Identify which cell holds the provided text, then report its [X, Y] central coordinate. 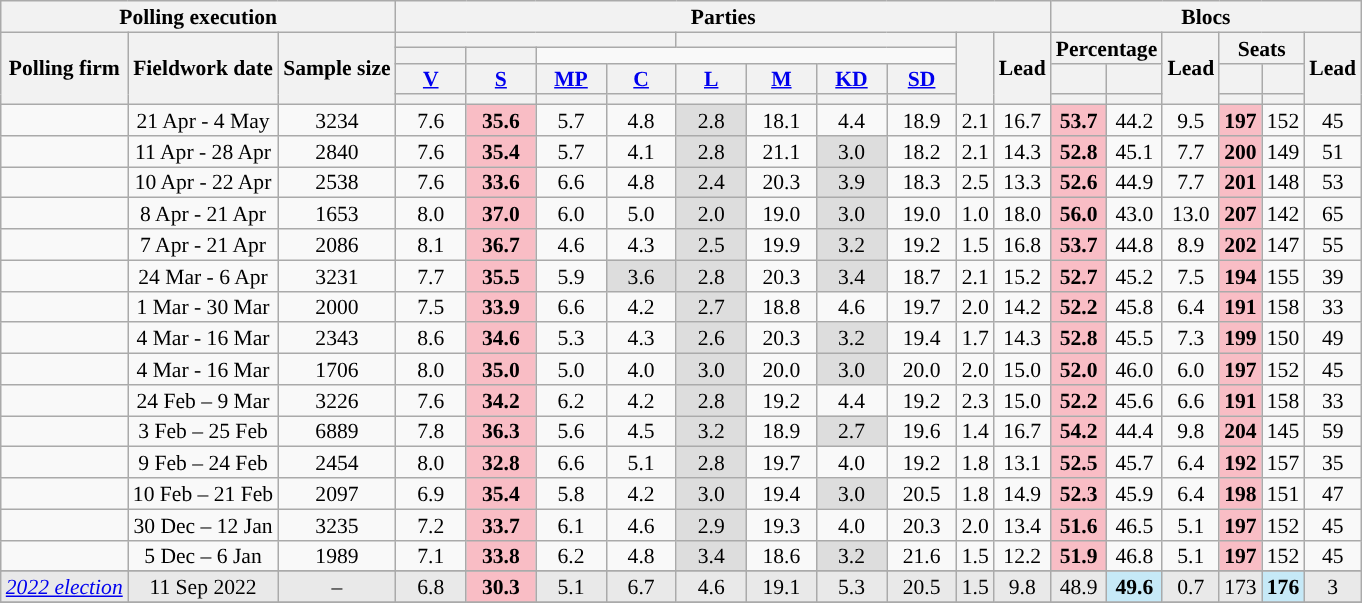
M [781, 78]
V [431, 78]
151 [1284, 494]
199 [1240, 338]
35.5 [501, 276]
KD [851, 78]
18.8 [781, 306]
10 Apr - 22 Apr [203, 182]
52.7 [1079, 276]
Blocs [1206, 16]
1.7 [976, 338]
2086 [336, 244]
15.2 [1022, 276]
14.2 [1022, 306]
46.0 [1135, 370]
30 Dec – 12 Jan [203, 524]
45.8 [1135, 306]
Percentage [1107, 48]
7 Apr - 21 Apr [203, 244]
11 Apr - 28 Apr [203, 152]
3226 [336, 400]
1.0 [976, 214]
13.4 [1022, 524]
19.1 [781, 588]
18.3 [922, 182]
6.8 [431, 588]
7.2 [431, 524]
35 [1332, 462]
3235 [336, 524]
3234 [336, 120]
201 [1240, 182]
6.1 [571, 524]
24 Feb – 9 Mar [203, 400]
194 [1240, 276]
13.3 [1022, 182]
9 Feb – 24 Feb [203, 462]
14.9 [1022, 494]
21.1 [781, 152]
6.9 [431, 494]
34.6 [501, 338]
7.3 [1190, 338]
52.3 [1079, 494]
2022 election [64, 588]
44.4 [1135, 432]
32.8 [501, 462]
3.9 [851, 182]
34.2 [501, 400]
5.6 [571, 432]
45.5 [1135, 338]
2840 [336, 152]
49 [1332, 338]
2.9 [711, 524]
51.9 [1079, 556]
39 [1332, 276]
4.5 [641, 432]
3 Feb – 25 Feb [203, 432]
157 [1284, 462]
150 [1284, 338]
176 [1284, 588]
51.6 [1079, 524]
18.1 [781, 120]
3231 [336, 276]
1989 [336, 556]
54.2 [1079, 432]
21.6 [922, 556]
52.5 [1079, 462]
48.9 [1079, 588]
19.3 [781, 524]
149 [1284, 152]
S [501, 78]
7.1 [431, 556]
2.4 [711, 182]
142 [1284, 214]
2343 [336, 338]
145 [1284, 432]
43.0 [1135, 214]
3.6 [641, 276]
19.9 [781, 244]
8.6 [431, 338]
C [641, 78]
44.2 [1135, 120]
2000 [336, 306]
46.5 [1135, 524]
5 Dec – 6 Jan [203, 556]
52.6 [1079, 182]
5.8 [571, 494]
Polling firm [64, 68]
37.0 [501, 214]
30.3 [501, 588]
33.7 [501, 524]
148 [1284, 182]
3 [1332, 588]
53 [1332, 182]
45.7 [1135, 462]
207 [1240, 214]
SD [922, 78]
198 [1240, 494]
36.7 [501, 244]
Sample size [336, 68]
5.9 [571, 276]
45.1 [1135, 152]
45.9 [1135, 494]
– [336, 588]
147 [1284, 244]
47 [1332, 494]
1653 [336, 214]
2538 [336, 182]
200 [1240, 152]
52.0 [1079, 370]
55 [1332, 244]
19.6 [922, 432]
12.2 [1022, 556]
1706 [336, 370]
13.1 [1022, 462]
Fieldwork date [203, 68]
18.2 [922, 152]
10 Feb – 21 Feb [203, 494]
8 Apr - 21 Apr [203, 214]
16.8 [1022, 244]
51 [1332, 152]
204 [1240, 432]
24 Mar - 6 Apr [203, 276]
18.0 [1022, 214]
45.6 [1135, 400]
192 [1240, 462]
6889 [336, 432]
35.0 [501, 370]
2454 [336, 462]
45.2 [1135, 276]
1.4 [976, 432]
35.6 [501, 120]
L [711, 78]
0.7 [1190, 588]
18.6 [781, 556]
33.9 [501, 306]
56.0 [1079, 214]
8.1 [431, 244]
33.6 [501, 182]
44.9 [1135, 182]
46.8 [1135, 556]
21 Apr - 4 May [203, 120]
11 Sep 2022 [203, 588]
1 Mar - 30 Mar [203, 306]
49.6 [1135, 588]
33.8 [501, 556]
59 [1332, 432]
44.8 [1135, 244]
Parties [724, 16]
65 [1332, 214]
2097 [336, 494]
MP [571, 78]
18.7 [922, 276]
155 [1284, 276]
Seats [1262, 48]
173 [1240, 588]
2.3 [976, 400]
4.1 [641, 152]
7.8 [431, 432]
36.3 [501, 432]
2.6 [711, 338]
13.0 [1190, 214]
202 [1240, 244]
8.9 [1190, 244]
6.7 [641, 588]
9.5 [1190, 120]
Polling execution [198, 16]
